Search for the cell housing the specified text and yield its [x, y] center coordinate. 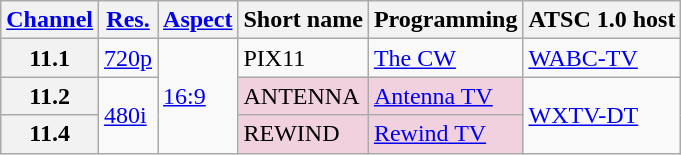
11.1 [50, 58]
ATSC 1.0 host [602, 20]
Aspect [198, 20]
11.2 [50, 96]
Res. [128, 20]
Programming [446, 20]
11.4 [50, 134]
The CW [446, 58]
Short name [303, 20]
WXTV-DT [602, 115]
PIX11 [303, 58]
Antenna TV [446, 96]
Rewind TV [446, 134]
Channel [50, 20]
720p [128, 58]
REWIND [303, 134]
16:9 [198, 96]
ANTENNA [303, 96]
480i [128, 115]
WABC-TV [602, 58]
